From the cell containing the given text, extract its center point as [X, Y] coordinate. 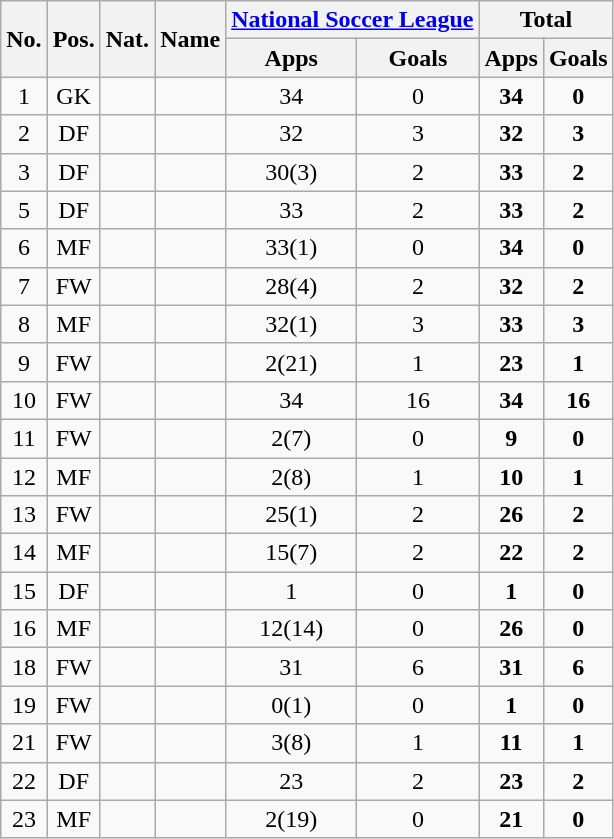
18 [24, 667]
0(1) [292, 705]
2(8) [292, 477]
13 [24, 515]
2(21) [292, 362]
Name [190, 39]
Total [546, 20]
19 [24, 705]
Nat. [127, 39]
32(1) [292, 324]
30(3) [292, 172]
GK [74, 96]
28(4) [292, 286]
33(1) [292, 248]
No. [24, 39]
15(7) [292, 553]
7 [24, 286]
25(1) [292, 515]
2(19) [292, 819]
14 [24, 553]
12 [24, 477]
8 [24, 324]
5 [24, 210]
12(14) [292, 629]
National Soccer League [352, 20]
15 [24, 591]
2(7) [292, 438]
3(8) [292, 743]
Pos. [74, 39]
